Identify which cell holds the provided text, then report its (x, y) central coordinate. 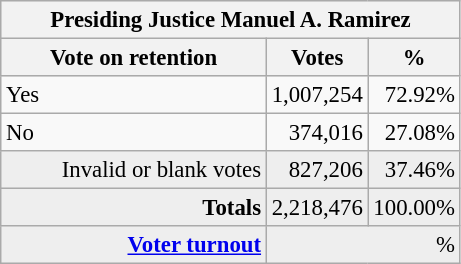
2,218,476 (317, 208)
Presiding Justice Manuel A. Ramirez (231, 20)
No (134, 133)
37.46% (414, 170)
Yes (134, 95)
100.00% (414, 208)
Vote on retention (134, 58)
1,007,254 (317, 95)
Totals (134, 208)
Invalid or blank votes (134, 170)
Votes (317, 58)
Voter turnout (134, 245)
27.08% (414, 133)
374,016 (317, 133)
72.92% (414, 95)
827,206 (317, 170)
